Find where the given text appears and provide that cell's center as [x, y] coordinate. 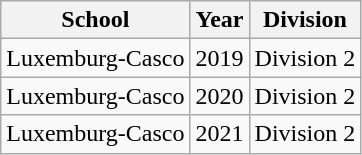
2019 [220, 58]
2020 [220, 96]
Division [305, 20]
Year [220, 20]
2021 [220, 134]
School [96, 20]
